Detect which cell encompasses the target text, then output its (X, Y) center coordinate. 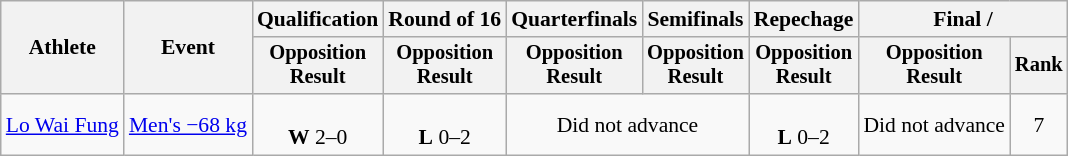
Semifinals (696, 19)
Rank (1039, 66)
Qualification (318, 19)
Event (188, 48)
Athlete (62, 48)
W 2–0 (318, 124)
Quarterfinals (574, 19)
Final / (962, 19)
Round of 16 (444, 19)
7 (1039, 124)
Repechage (804, 19)
Men's −68 kg (188, 124)
Lo Wai Fung (62, 124)
